Return the [x, y] coordinate for the center point of the cell that contains the specified text.  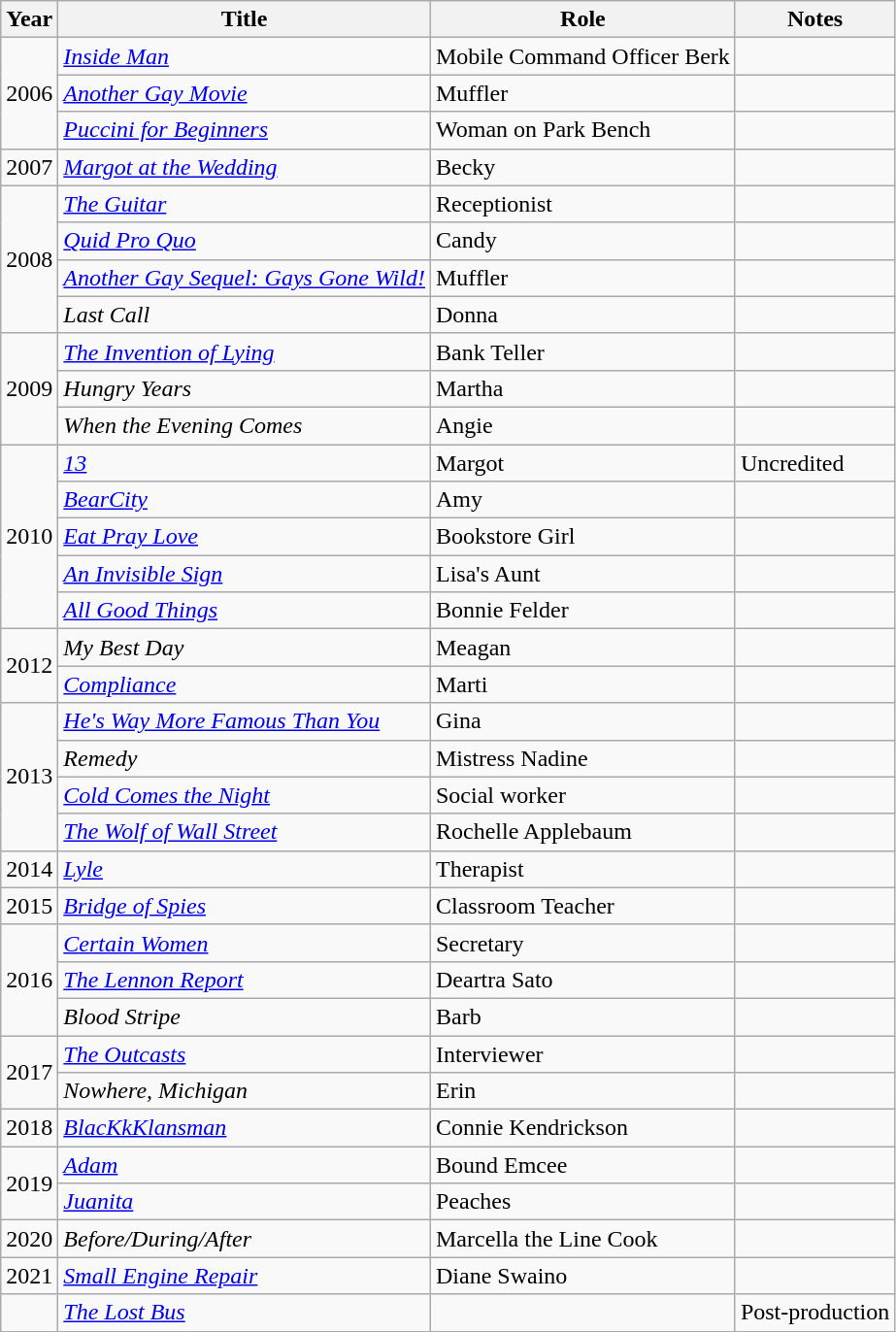
Notes [814, 19]
The Lost Bus [245, 1313]
Marcella the Line Cook [582, 1239]
Adam [245, 1165]
Margot [582, 463]
2021 [29, 1276]
Secretary [582, 943]
When the Evening Comes [245, 425]
Uncredited [814, 463]
2010 [29, 537]
The Guitar [245, 204]
2020 [29, 1239]
Another Gay Sequel: Gays Gone Wild! [245, 278]
2015 [29, 906]
2012 [29, 666]
Rochelle Applebaum [582, 832]
2018 [29, 1128]
Lisa's Aunt [582, 574]
Year [29, 19]
The Outcasts [245, 1053]
Remedy [245, 758]
The Invention of Lying [245, 351]
Diane Swaino [582, 1276]
Inside Man [245, 56]
Martha [582, 388]
My Best Day [245, 648]
The Wolf of Wall Street [245, 832]
Erin [582, 1091]
Margot at the Wedding [245, 167]
Peaches [582, 1202]
Becky [582, 167]
Small Engine Repair [245, 1276]
Meagan [582, 648]
Another Gay Movie [245, 93]
Bound Emcee [582, 1165]
2007 [29, 167]
All Good Things [245, 611]
Quid Pro Quo [245, 241]
Eat Pray Love [245, 537]
Marti [582, 684]
Candy [582, 241]
Barb [582, 1016]
Donna [582, 315]
Classroom Teacher [582, 906]
2014 [29, 869]
Woman on Park Bench [582, 130]
Bank Teller [582, 351]
Compliance [245, 684]
Therapist [582, 869]
Before/During/After [245, 1239]
He's Way More Famous Than You [245, 721]
Gina [582, 721]
Certain Women [245, 943]
2008 [29, 259]
Mistress Nadine [582, 758]
2013 [29, 777]
Connie Kendrickson [582, 1128]
Bonnie Felder [582, 611]
BlacKkKlansman [245, 1128]
Post-production [814, 1313]
BearCity [245, 500]
Mobile Command Officer Berk [582, 56]
2017 [29, 1072]
Juanita [245, 1202]
Cold Comes the Night [245, 795]
An Invisible Sign [245, 574]
Last Call [245, 315]
Blood Stripe [245, 1016]
Deartra Sato [582, 980]
Receptionist [582, 204]
Angie [582, 425]
Social worker [582, 795]
Nowhere, Michigan [245, 1091]
Interviewer [582, 1053]
Bridge of Spies [245, 906]
2009 [29, 388]
13 [245, 463]
Hungry Years [245, 388]
Bookstore Girl [582, 537]
Puccini for Beginners [245, 130]
Role [582, 19]
2006 [29, 93]
The Lennon Report [245, 980]
2016 [29, 980]
Title [245, 19]
Amy [582, 500]
Lyle [245, 869]
2019 [29, 1183]
